Provide the [X, Y] coordinate of the cell's center where the given text is located.  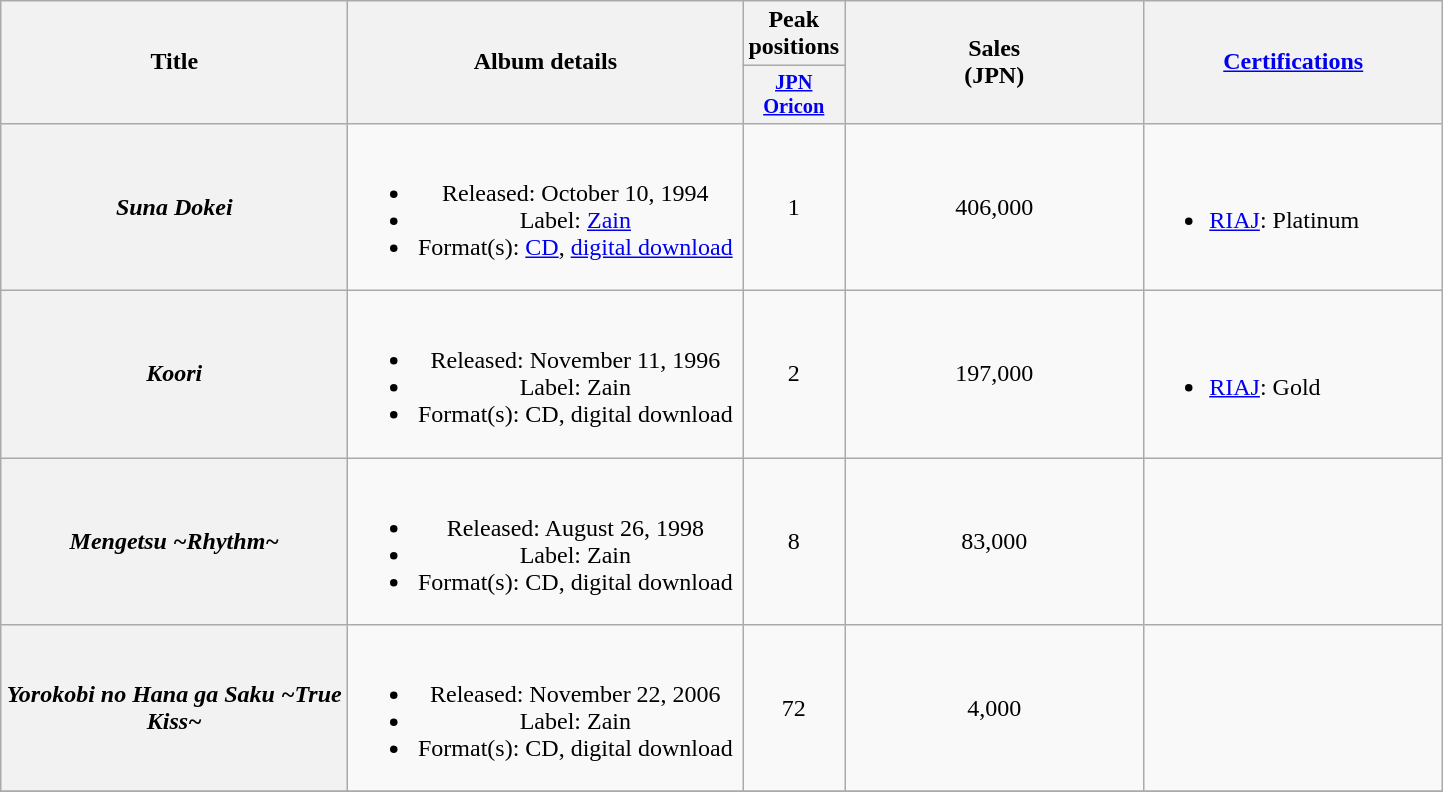
RIAJ: Platinum [1294, 206]
Album details [546, 62]
Released: August 26, 1998Label: ZainFormat(s): CD, digital download [546, 542]
2 [794, 374]
Sales(JPN) [994, 62]
Released: November 11, 1996Label: ZainFormat(s): CD, digital download [546, 374]
406,000 [994, 206]
Title [174, 62]
Released: October 10, 1994Label: ZainFormat(s): CD, digital download [546, 206]
JPNOricon [794, 95]
Released: November 22, 2006Label: ZainFormat(s): CD, digital download [546, 708]
8 [794, 542]
Suna Dokei [174, 206]
Koori [174, 374]
Mengetsu ~Rhythm~ [174, 542]
83,000 [994, 542]
1 [794, 206]
RIAJ: Gold [1294, 374]
Yorokobi no Hana ga Saku ~True Kiss~ [174, 708]
197,000 [994, 374]
Certifications [1294, 62]
Peak positions [794, 34]
4,000 [994, 708]
72 [794, 708]
